From the cell containing the given text, extract its center point as (X, Y) coordinate. 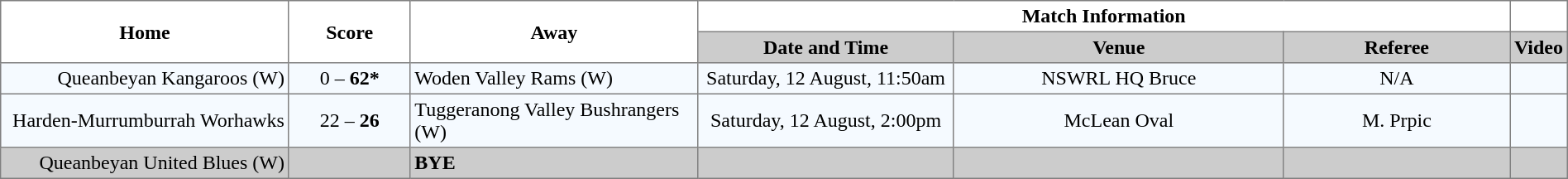
McLean Oval (1118, 120)
Away (554, 31)
Venue (1118, 47)
Video (1539, 47)
22 – 26 (349, 120)
Referee (1396, 47)
N/A (1396, 79)
Date and Time (826, 47)
Score (349, 31)
Queanbeyan United Blues (W) (145, 163)
Harden-Murrumburrah Worhawks (145, 120)
0 – 62* (349, 79)
Saturday, 12 August, 2:00pm (826, 120)
NSWRL HQ Bruce (1118, 79)
BYE (554, 163)
Saturday, 12 August, 11:50am (826, 79)
Tuggeranong Valley Bushrangers (W) (554, 120)
M. Prpic (1396, 120)
Queanbeyan Kangaroos (W) (145, 79)
Match Information (1104, 17)
Woden Valley Rams (W) (554, 79)
Home (145, 31)
